From the cell containing the given text, extract its center point as [X, Y] coordinate. 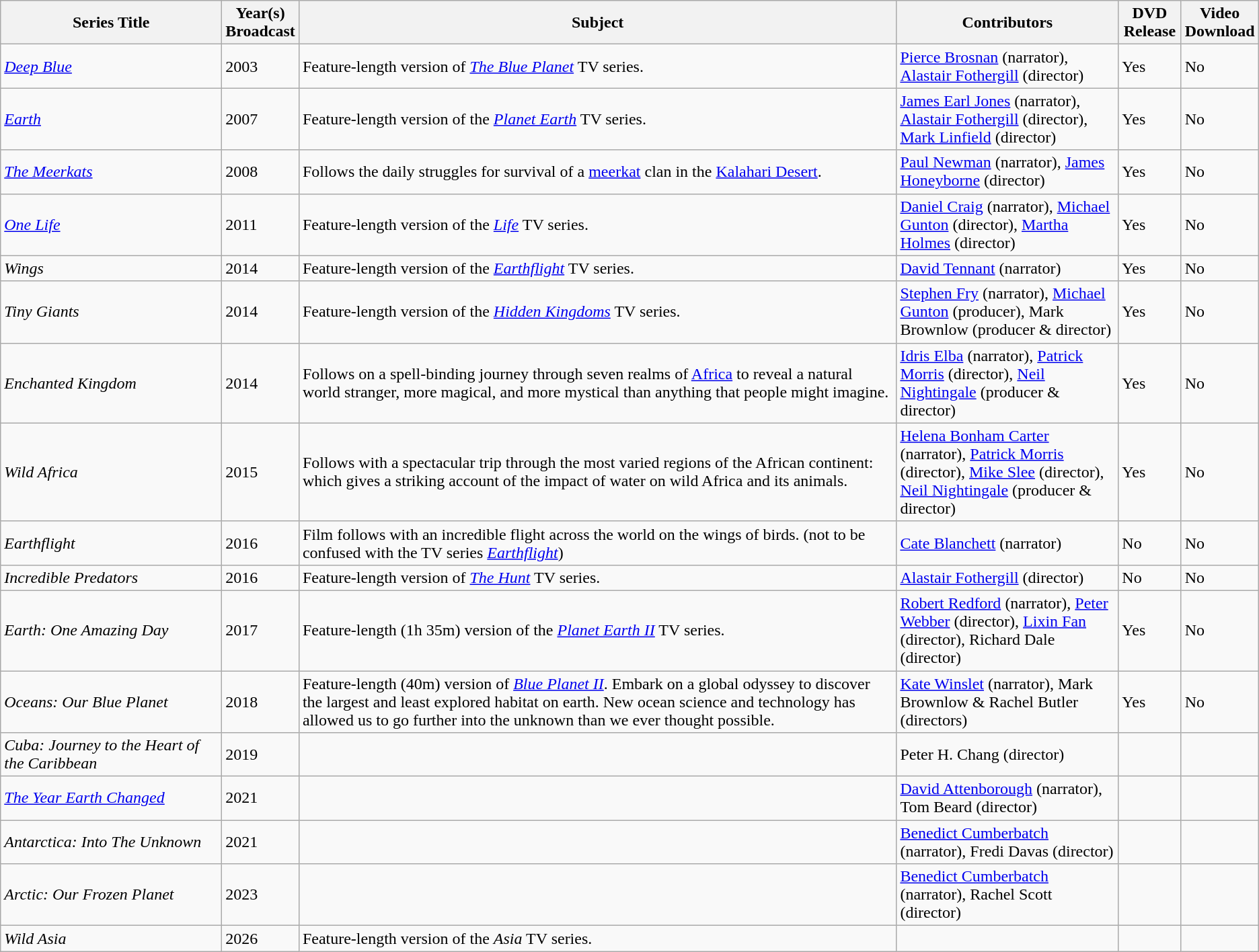
2003 [261, 66]
Earthflight [112, 543]
Peter H. Chang (director) [1007, 754]
The Year Earth Changed [112, 799]
Follows the daily struggles for survival of a meerkat clan in the Kalahari Desert. [597, 172]
Robert Redford (narrator), Peter Webber (director), Lixin Fan (director), Richard Dale (director) [1007, 631]
David Attenborough (narrator), Tom Beard (director) [1007, 799]
The Meerkats [112, 172]
Contributors [1007, 23]
David Tennant (narrator) [1007, 268]
Earth [112, 119]
Subject [597, 23]
2007 [261, 119]
Year(s) Broadcast [261, 23]
Feature-length version of the Planet Earth TV series. [597, 119]
Cate Blanchett (narrator) [1007, 543]
Feature-length version of the Hidden Kingdoms TV series. [597, 312]
Paul Newman (narrator), James Honeyborne (director) [1007, 172]
Video Download [1220, 23]
Film follows with an incredible flight across the world on the wings of birds. (not to be confused with the TV series Earthflight) [597, 543]
Benedict Cumberbatch (narrator), Rachel Scott (director) [1007, 895]
Antarctica: Into The Unknown [112, 842]
Stephen Fry (narrator), Michael Gunton (producer), Mark Brownlow (producer & director) [1007, 312]
One Life [112, 225]
Feature-length (1h 35m) version of the Planet Earth II TV series. [597, 631]
Feature-length version of The Hunt TV series. [597, 578]
Deep Blue [112, 66]
2008 [261, 172]
2015 [261, 472]
2018 [261, 702]
Wild Africa [112, 472]
Idris Elba (narrator), Patrick Morris (director), Neil Nightingale (producer & director) [1007, 383]
2019 [261, 754]
Series Title [112, 23]
Pierce Brosnan (narrator), Alastair Fothergill (director) [1007, 66]
Oceans: Our Blue Planet [112, 702]
Kate Winslet (narrator), Mark Brownlow & Rachel Butler (directors) [1007, 702]
Cuba: Journey to the Heart of the Caribbean [112, 754]
Feature-length version of The Blue Planet TV series. [597, 66]
Incredible Predators [112, 578]
2023 [261, 895]
Earth: One Amazing Day [112, 631]
Benedict Cumberbatch (narrator), Fredi Davas (director) [1007, 842]
2017 [261, 631]
Daniel Craig (narrator), Michael Gunton (director), Martha Holmes (director) [1007, 225]
DVD Release [1150, 23]
Arctic: Our Frozen Planet [112, 895]
Wild Asia [112, 939]
2026 [261, 939]
Enchanted Kingdom [112, 383]
Helena Bonham Carter (narrator), Patrick Morris (director), Mike Slee (director), Neil Nightingale (producer & director) [1007, 472]
Alastair Fothergill (director) [1007, 578]
James Earl Jones (narrator), Alastair Fothergill (director), Mark Linfield (director) [1007, 119]
2011 [261, 225]
Feature-length version of the Asia TV series. [597, 939]
Feature-length version of the Earthflight TV series. [597, 268]
Feature-length version of the Life TV series. [597, 225]
Wings [112, 268]
Tiny Giants [112, 312]
